Determine the (X, Y) coordinate at the center of the cell enclosing the given text.  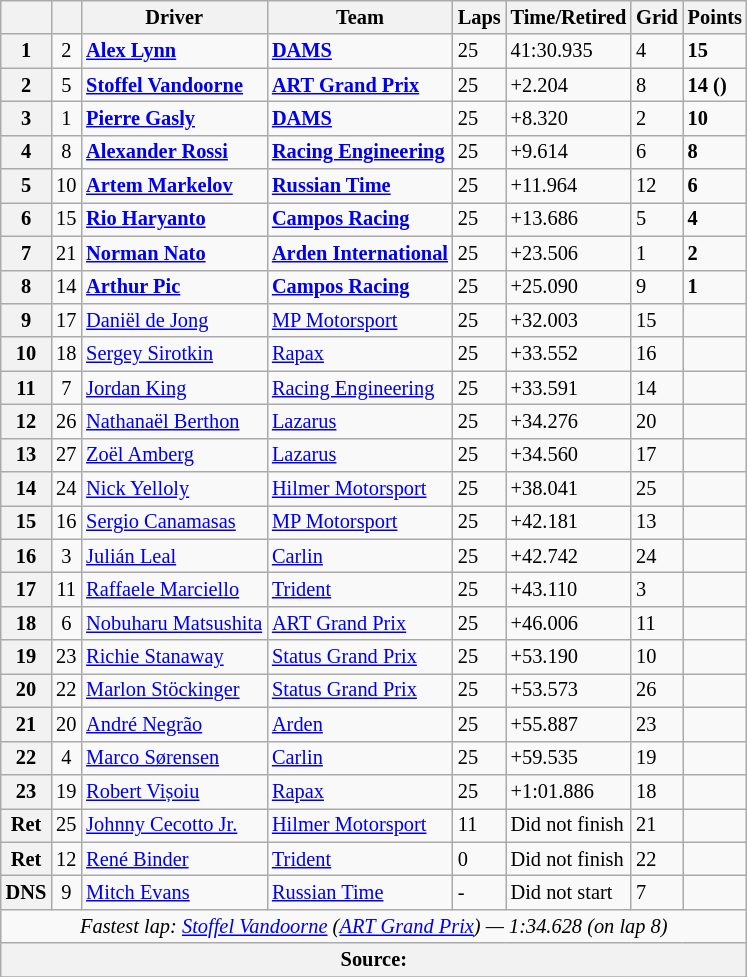
+1:01.886 (569, 791)
Pierre Gasly (174, 118)
+38.041 (569, 489)
Source: (374, 960)
Team (360, 17)
0 (480, 859)
Points (715, 17)
Raffaele Marciello (174, 589)
+33.552 (569, 354)
Stoffel Vandoorne (174, 85)
Sergio Canamasas (174, 522)
+55.887 (569, 724)
Arden (360, 724)
+32.003 (569, 320)
Marco Sørensen (174, 758)
+23.506 (569, 253)
+53.573 (569, 690)
+13.686 (569, 219)
Rio Haryanto (174, 219)
Laps (480, 17)
Artem Markelov (174, 186)
Richie Stanaway (174, 657)
- (480, 892)
André Negrão (174, 724)
Jordan King (174, 388)
Julián Leal (174, 556)
+42.742 (569, 556)
+2.204 (569, 85)
DNS (26, 892)
+8.320 (569, 118)
Arthur Pic (174, 287)
Nobuharu Matsushita (174, 623)
Robert Vișoiu (174, 791)
+25.090 (569, 287)
+59.535 (569, 758)
+53.190 (569, 657)
+42.181 (569, 522)
+43.110 (569, 589)
Driver (174, 17)
Mitch Evans (174, 892)
41:30.935 (569, 51)
+9.614 (569, 152)
Arden International (360, 253)
Alexander Rossi (174, 152)
Norman Nato (174, 253)
Sergey Sirotkin (174, 354)
Nick Yelloly (174, 489)
27 (66, 455)
Grid (657, 17)
Daniël de Jong (174, 320)
+34.560 (569, 455)
14 () (715, 85)
Nathanaël Berthon (174, 421)
+33.591 (569, 388)
Alex Lynn (174, 51)
+34.276 (569, 421)
Fastest lap: Stoffel Vandoorne (ART Grand Prix) — 1:34.628 (on lap 8) (374, 926)
Zoël Amberg (174, 455)
Did not start (569, 892)
Time/Retired (569, 17)
Marlon Stöckinger (174, 690)
+46.006 (569, 623)
+11.964 (569, 186)
René Binder (174, 859)
Johnny Cecotto Jr. (174, 825)
